Capture the cell that displays the provided text and extract its [x, y] central coordinate. 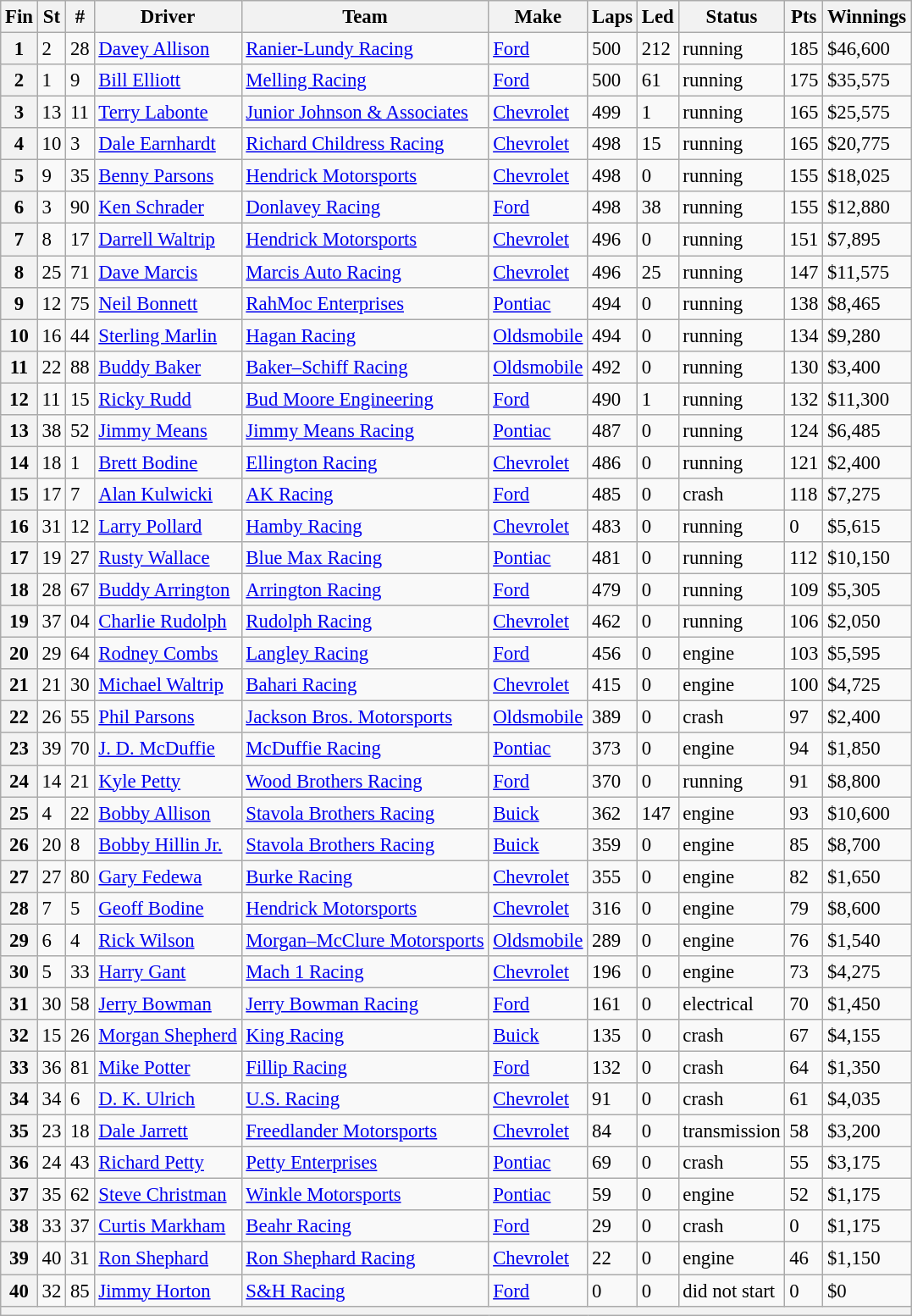
44 [80, 335]
Harry Gant [168, 972]
Langley Racing [365, 654]
112 [804, 558]
D. K. Ulrich [168, 1099]
93 [804, 813]
04 [80, 622]
62 [80, 1195]
$8,700 [867, 844]
46 [804, 1258]
Jimmy Means Racing [365, 431]
U.S. Racing [365, 1099]
Marcis Auto Racing [365, 272]
$7,895 [867, 240]
King Racing [365, 1036]
$5,305 [867, 590]
69 [613, 1163]
St [51, 17]
$20,775 [867, 144]
$3,200 [867, 1131]
$1,450 [867, 1004]
$1,350 [867, 1068]
Bud Moore Engineering [365, 399]
82 [804, 876]
Melling Racing [365, 80]
$4,275 [867, 972]
RahMoc Enterprises [365, 303]
electrical [732, 1004]
$18,025 [867, 176]
76 [804, 940]
Ron Shephard [168, 1258]
Mach 1 Racing [365, 972]
Jackson Bros. Motorsports [365, 717]
Hagan Racing [365, 335]
Bahari Racing [365, 685]
$4,155 [867, 1036]
Alan Kulwicki [168, 495]
$6,485 [867, 431]
S&H Racing [365, 1291]
196 [613, 972]
90 [80, 207]
Rusty Wallace [168, 558]
483 [613, 526]
94 [804, 749]
Ellington Racing [365, 462]
Burke Racing [365, 876]
Beahr Racing [365, 1227]
Sterling Marlin [168, 335]
Morgan Shepherd [168, 1036]
124 [804, 431]
$1,150 [867, 1258]
Darrell Waltrip [168, 240]
Arrington Racing [365, 590]
$8,465 [867, 303]
Morgan–McClure Motorsports [365, 940]
did not start [732, 1291]
Pts [804, 17]
100 [804, 685]
Jerry Bowman Racing [365, 1004]
Rick Wilson [168, 940]
Donlavey Racing [365, 207]
Winkle Motorsports [365, 1195]
Dave Marcis [168, 272]
Bill Elliott [168, 80]
$3,175 [867, 1163]
J. D. McDuffie [168, 749]
Fillip Racing [365, 1068]
490 [613, 399]
Led [657, 17]
$11,575 [867, 272]
492 [613, 367]
$8,800 [867, 781]
151 [804, 240]
$9,280 [867, 335]
$4,725 [867, 685]
Dale Earnhardt [168, 144]
138 [804, 303]
212 [657, 49]
$2,050 [867, 622]
transmission [732, 1131]
$46,600 [867, 49]
Hamby Racing [365, 526]
Richard Petty [168, 1163]
59 [613, 1195]
Dale Jarrett [168, 1131]
373 [613, 749]
Steve Christman [168, 1195]
Team [365, 17]
Kyle Petty [168, 781]
355 [613, 876]
118 [804, 495]
$11,300 [867, 399]
103 [804, 654]
AK Racing [365, 495]
71 [80, 272]
479 [613, 590]
362 [613, 813]
84 [613, 1131]
81 [80, 1068]
Ron Shephard Racing [365, 1258]
121 [804, 462]
$10,600 [867, 813]
Ken Schrader [168, 207]
370 [613, 781]
316 [613, 909]
161 [613, 1004]
Davey Allison [168, 49]
485 [613, 495]
$0 [867, 1291]
185 [804, 49]
McDuffie Racing [365, 749]
$1,850 [867, 749]
499 [613, 113]
Make [539, 17]
Richard Childress Racing [365, 144]
$5,595 [867, 654]
Ranier-Lundy Racing [365, 49]
Rodney Combs [168, 654]
$10,150 [867, 558]
462 [613, 622]
88 [80, 367]
$1,540 [867, 940]
Jimmy Horton [168, 1291]
Rudolph Racing [365, 622]
487 [613, 431]
Curtis Markham [168, 1227]
Petty Enterprises [365, 1163]
Benny Parsons [168, 176]
456 [613, 654]
80 [80, 876]
43 [80, 1163]
Neil Bonnett [168, 303]
75 [80, 303]
481 [613, 558]
73 [804, 972]
Mike Potter [168, 1068]
Baker–Schiff Racing [365, 367]
175 [804, 80]
Geoff Bodine [168, 909]
$8,600 [867, 909]
97 [804, 717]
106 [804, 622]
Winnings [867, 17]
$25,575 [867, 113]
$3,400 [867, 367]
Bobby Allison [168, 813]
289 [613, 940]
Fin [19, 17]
486 [613, 462]
Bobby Hillin Jr. [168, 844]
Brett Bodine [168, 462]
Driver [168, 17]
$1,650 [867, 876]
Gary Fedewa [168, 876]
135 [613, 1036]
$12,880 [867, 207]
Michael Waltrip [168, 685]
134 [804, 335]
$35,575 [867, 80]
Junior Johnson & Associates [365, 113]
Freedlander Motorsports [365, 1131]
389 [613, 717]
109 [804, 590]
Blue Max Racing [365, 558]
79 [804, 909]
359 [613, 844]
415 [613, 685]
Phil Parsons [168, 717]
Ricky Rudd [168, 399]
Wood Brothers Racing [365, 781]
Jerry Bowman [168, 1004]
$5,615 [867, 526]
130 [804, 367]
Jimmy Means [168, 431]
Status [732, 17]
Larry Pollard [168, 526]
$4,035 [867, 1099]
Buddy Arrington [168, 590]
$7,275 [867, 495]
Laps [613, 17]
Terry Labonte [168, 113]
Buddy Baker [168, 367]
# [80, 17]
Charlie Rudolph [168, 622]
